Pinpoint the cell where the given text exists, returning its [x, y] midpoint coordinate. 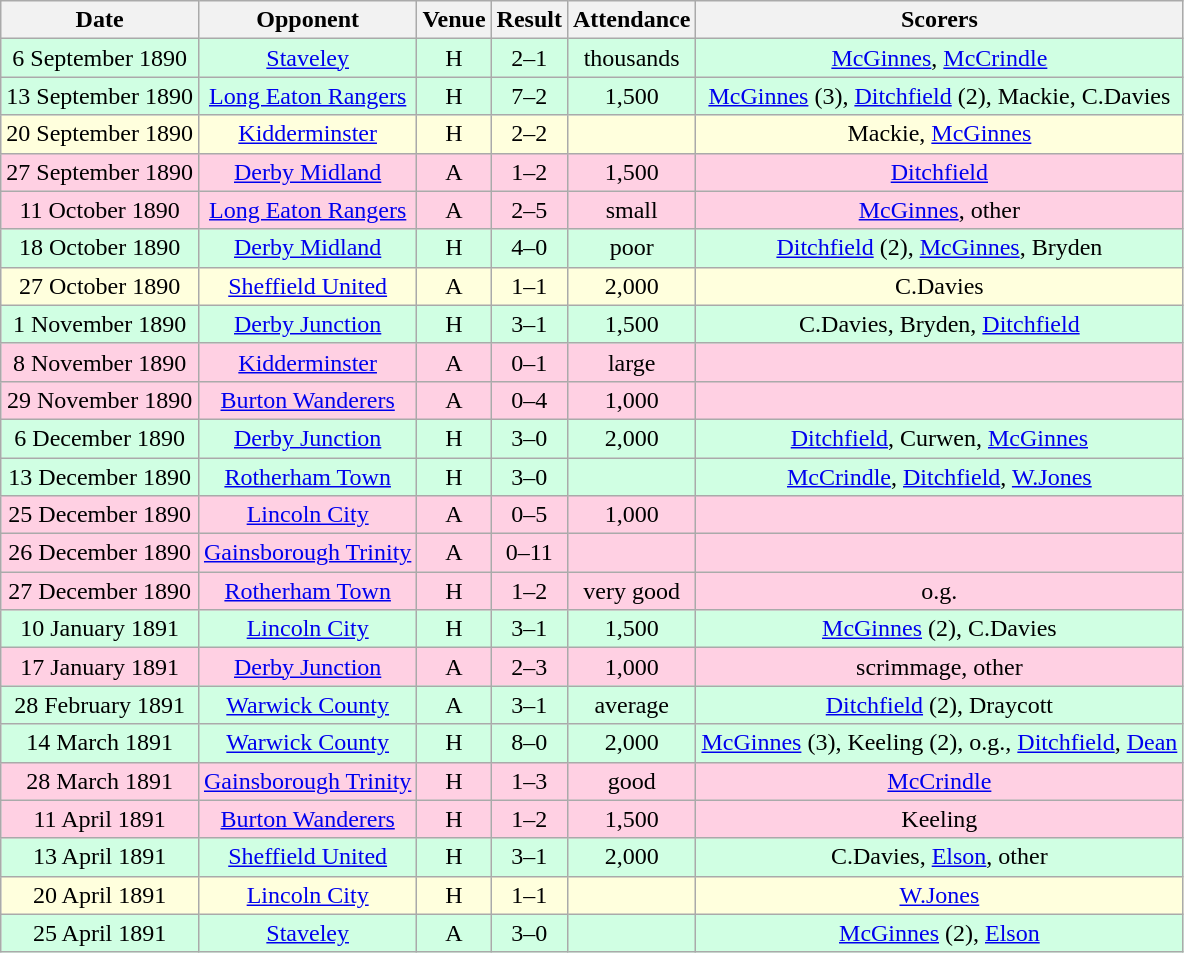
average [631, 705]
McGinnes (2), Elson [940, 933]
2–5 [529, 210]
6 September 1890 [100, 58]
small [631, 210]
C.Davies [940, 286]
6 December 1890 [100, 438]
C.Davies, Bryden, Ditchfield [940, 324]
13 September 1890 [100, 96]
McGinnes (2), C.Davies [940, 629]
11 October 1890 [100, 210]
Ditchfield (2), McGinnes, Bryden [940, 248]
Venue [454, 20]
0–1 [529, 362]
Ditchfield (2), Draycott [940, 705]
Keeling [940, 819]
13 December 1890 [100, 477]
Mackie, McGinnes [940, 134]
0–11 [529, 553]
28 March 1891 [100, 781]
McCrindle [940, 781]
McGinnes, other [940, 210]
scrimmage, other [940, 667]
11 April 1891 [100, 819]
2–2 [529, 134]
27 October 1890 [100, 286]
large [631, 362]
Scorers [940, 20]
McGinnes (3), Ditchfield (2), Mackie, C.Davies [940, 96]
10 January 1891 [100, 629]
very good [631, 591]
1–3 [529, 781]
4–0 [529, 248]
2–3 [529, 667]
8 November 1890 [100, 362]
poor [631, 248]
7–2 [529, 96]
25 December 1890 [100, 515]
17 January 1891 [100, 667]
13 April 1891 [100, 857]
C.Davies, Elson, other [940, 857]
2–1 [529, 58]
29 November 1890 [100, 400]
18 October 1890 [100, 248]
thousands [631, 58]
good [631, 781]
0–4 [529, 400]
Opponent [307, 20]
McCrindle, Ditchfield, W.Jones [940, 477]
1 November 1890 [100, 324]
27 December 1890 [100, 591]
Attendance [631, 20]
14 March 1891 [100, 743]
8–0 [529, 743]
20 September 1890 [100, 134]
20 April 1891 [100, 895]
Ditchfield, Curwen, McGinnes [940, 438]
McGinnes, McCrindle [940, 58]
25 April 1891 [100, 933]
Date [100, 20]
0–5 [529, 515]
26 December 1890 [100, 553]
27 September 1890 [100, 172]
Ditchfield [940, 172]
o.g. [940, 591]
McGinnes (3), Keeling (2), o.g., Ditchfield, Dean [940, 743]
W.Jones [940, 895]
28 February 1891 [100, 705]
Result [529, 20]
